Return (x, y) of the center of cell containing provided text 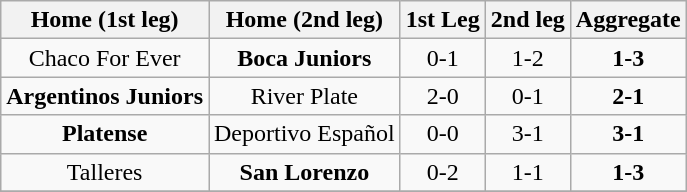
Home (2nd leg) (304, 20)
Deportivo Español (304, 134)
1-1 (528, 172)
2-0 (442, 96)
San Lorenzo (304, 172)
River Plate (304, 96)
2-1 (628, 96)
Platense (105, 134)
0-2 (442, 172)
Argentinos Juniors (105, 96)
Boca Juniors (304, 58)
0-0 (442, 134)
1-2 (528, 58)
Home (1st leg) (105, 20)
Talleres (105, 172)
2nd leg (528, 20)
1st Leg (442, 20)
Chaco For Ever (105, 58)
Aggregate (628, 20)
